Return the [X, Y] coordinate for the center point of the cell that contains the specified text.  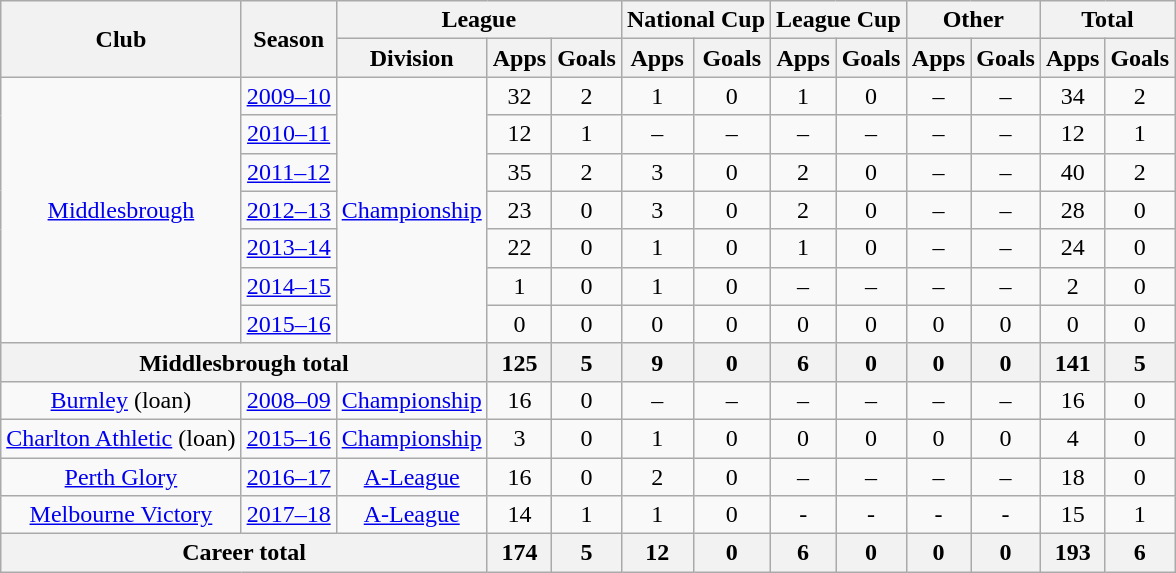
Charlton Athletic (loan) [121, 438]
Middlesbrough total [244, 362]
40 [1072, 172]
National Cup [696, 20]
2014–15 [288, 286]
18 [1072, 477]
35 [519, 172]
34 [1072, 96]
125 [519, 362]
Other [973, 20]
League Cup [839, 20]
Total [1107, 20]
Club [121, 39]
Middlesbrough [121, 210]
2011–12 [288, 172]
28 [1072, 210]
141 [1072, 362]
24 [1072, 248]
2017–18 [288, 515]
Division [412, 58]
Perth Glory [121, 477]
174 [519, 553]
2012–13 [288, 210]
2010–11 [288, 134]
4 [1072, 438]
9 [657, 362]
14 [519, 515]
193 [1072, 553]
Burnley (loan) [121, 400]
Career total [244, 553]
2008–09 [288, 400]
23 [519, 210]
32 [519, 96]
2013–14 [288, 248]
15 [1072, 515]
2009–10 [288, 96]
22 [519, 248]
League [478, 20]
2016–17 [288, 477]
Melbourne Victory [121, 515]
Season [288, 39]
